Identify which cell holds the provided text, then report its (X, Y) central coordinate. 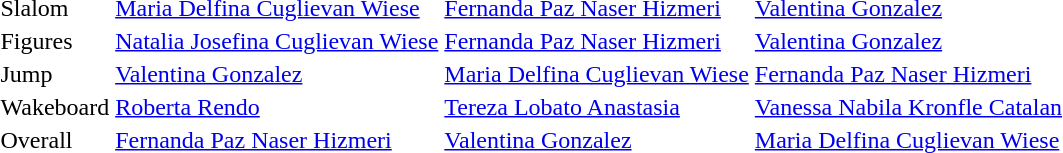
Vanessa Nabila Kronfle Catalan (908, 107)
Tereza Lobato Anastasia (597, 107)
Roberta Rendo (277, 107)
Maria Delfina Cuglievan Wiese (597, 74)
Natalia Josefina Cuglievan Wiese (277, 41)
